Locate the cell with the specified text and output its (x, y) center coordinate. 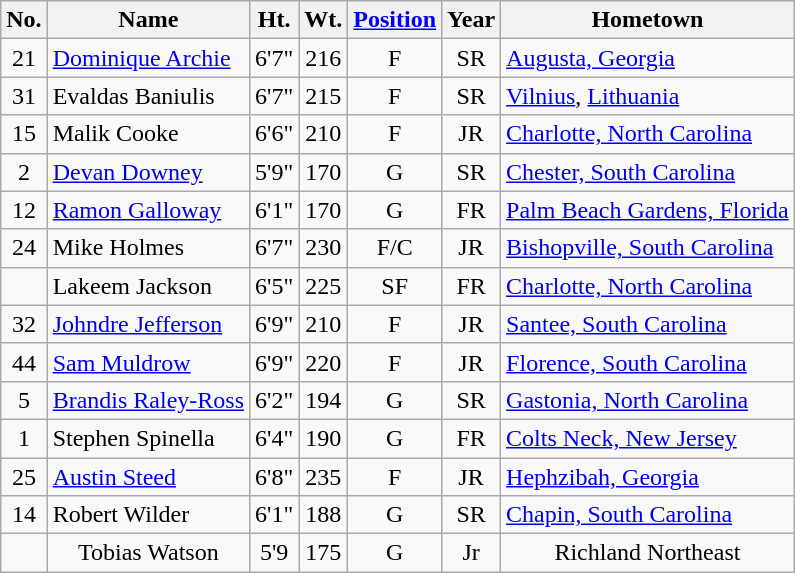
SF (395, 286)
Sam Muldrow (148, 362)
Austin Steed (148, 477)
Florence, South Carolina (648, 362)
21 (24, 58)
Gastonia, North Carolina (648, 400)
1 (24, 438)
5 (24, 400)
Vilnius, Lithuania (648, 96)
Stephen Spinella (148, 438)
Position (395, 20)
Palm Beach Gardens, Florida (648, 210)
Lakeem Jackson (148, 286)
Hometown (648, 20)
Robert Wilder (148, 515)
24 (24, 248)
F/C (395, 248)
Santee, South Carolina (648, 324)
5'9 (274, 553)
5'9" (274, 172)
Colts Neck, New Jersey (648, 438)
Hephzibah, Georgia (648, 477)
6'2" (274, 400)
215 (324, 96)
235 (324, 477)
12 (24, 210)
Evaldas Baniulis (148, 96)
Brandis Raley-Ross (148, 400)
220 (324, 362)
Bishopville, South Carolina (648, 248)
Malik Cooke (148, 134)
Mike Holmes (148, 248)
175 (324, 553)
Jr (472, 553)
No. (24, 20)
14 (24, 515)
Ramon Galloway (148, 210)
2 (24, 172)
Name (148, 20)
216 (324, 58)
31 (24, 96)
Johndre Jefferson (148, 324)
25 (24, 477)
32 (24, 324)
230 (324, 248)
Devan Downey (148, 172)
6'5" (274, 286)
6'8" (274, 477)
Ht. (274, 20)
Chester, South Carolina (648, 172)
15 (24, 134)
188 (324, 515)
Dominique Archie (148, 58)
Year (472, 20)
Chapin, South Carolina (648, 515)
44 (24, 362)
Tobias Watson (148, 553)
225 (324, 286)
194 (324, 400)
6'6" (274, 134)
Richland Northeast (648, 553)
Augusta, Georgia (648, 58)
6'4" (274, 438)
Wt. (324, 20)
190 (324, 438)
